Detect which cell encompasses the target text, then output its [X, Y] center coordinate. 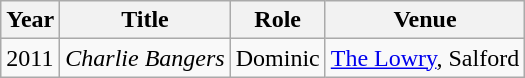
Year [30, 20]
Venue [424, 20]
Title [145, 20]
2011 [30, 58]
Charlie Bangers [145, 58]
The Lowry, Salford [424, 58]
Role [278, 20]
Dominic [278, 58]
